Search for the cell housing the specified text and yield its (X, Y) center coordinate. 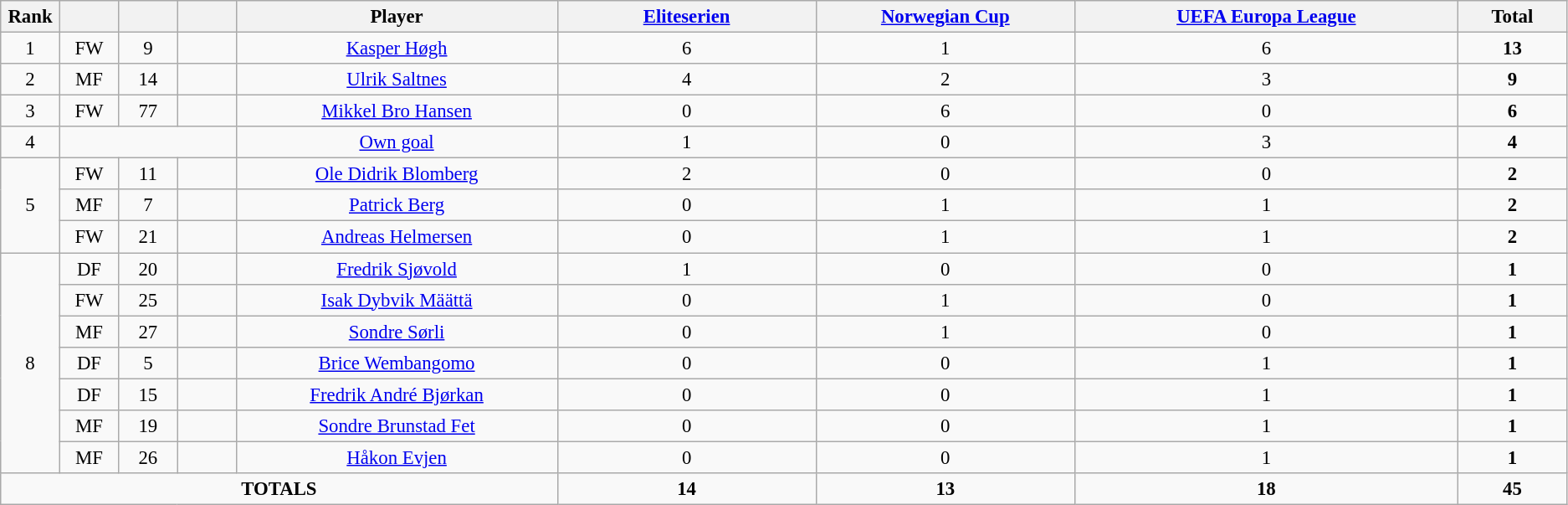
Mikkel Bro Hansen (397, 111)
21 (148, 237)
Ulrik Saltnes (397, 80)
Ole Didrik Blomberg (397, 174)
Andreas Helmersen (397, 237)
UEFA Europa League (1266, 17)
45 (1512, 489)
Patrick Berg (397, 205)
26 (148, 457)
Fredrik Sjøvold (397, 269)
Player (397, 17)
77 (148, 111)
18 (1266, 489)
TOTALS (279, 489)
Fredrik André Bjørkan (397, 394)
20 (148, 269)
Norwegian Cup (945, 17)
Brice Wembangomo (397, 363)
Total (1512, 17)
Eliteserien (686, 17)
15 (148, 394)
Own goal (397, 142)
Isak Dybvik Määttä (397, 300)
Kasper Høgh (397, 49)
19 (148, 426)
Rank (30, 17)
Sondre Sørli (397, 332)
8 (30, 363)
Sondre Brunstad Fet (397, 426)
25 (148, 300)
27 (148, 332)
11 (148, 174)
Håkon Evjen (397, 457)
7 (148, 205)
